Identify which cell holds the provided text, then report its [x, y] central coordinate. 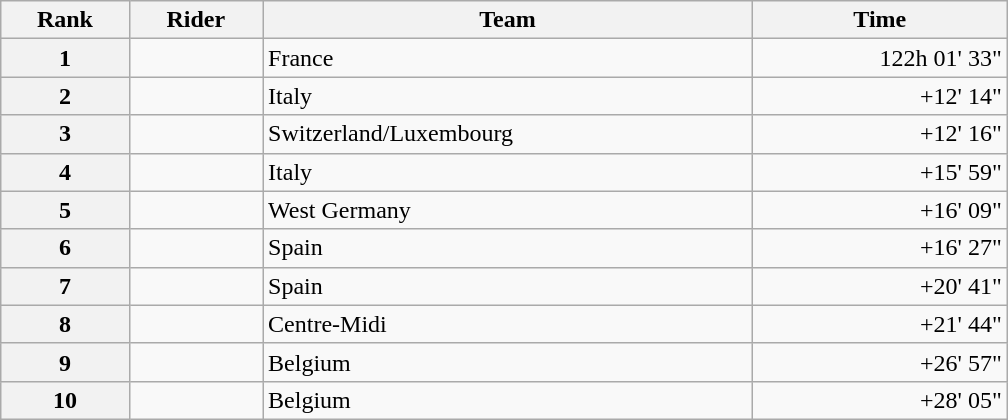
5 [65, 210]
+15' 59" [880, 172]
+12' 14" [880, 96]
8 [65, 324]
Switzerland/Luxembourg [508, 134]
+21' 44" [880, 324]
Rank [65, 20]
+16' 09" [880, 210]
3 [65, 134]
+26' 57" [880, 362]
2 [65, 96]
9 [65, 362]
France [508, 58]
West Germany [508, 210]
+20' 41" [880, 286]
Time [880, 20]
+16' 27" [880, 248]
Team [508, 20]
+12' 16" [880, 134]
6 [65, 248]
10 [65, 400]
+28' 05" [880, 400]
4 [65, 172]
1 [65, 58]
Centre-Midi [508, 324]
7 [65, 286]
122h 01' 33" [880, 58]
Rider [196, 20]
